Extract the (x, y) coordinate from the center of the cell holding the provided text.  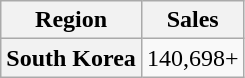
South Korea (72, 58)
Sales (192, 20)
Region (72, 20)
140,698+ (192, 58)
